Find where the given text appears and provide that cell's center as (x, y) coordinate. 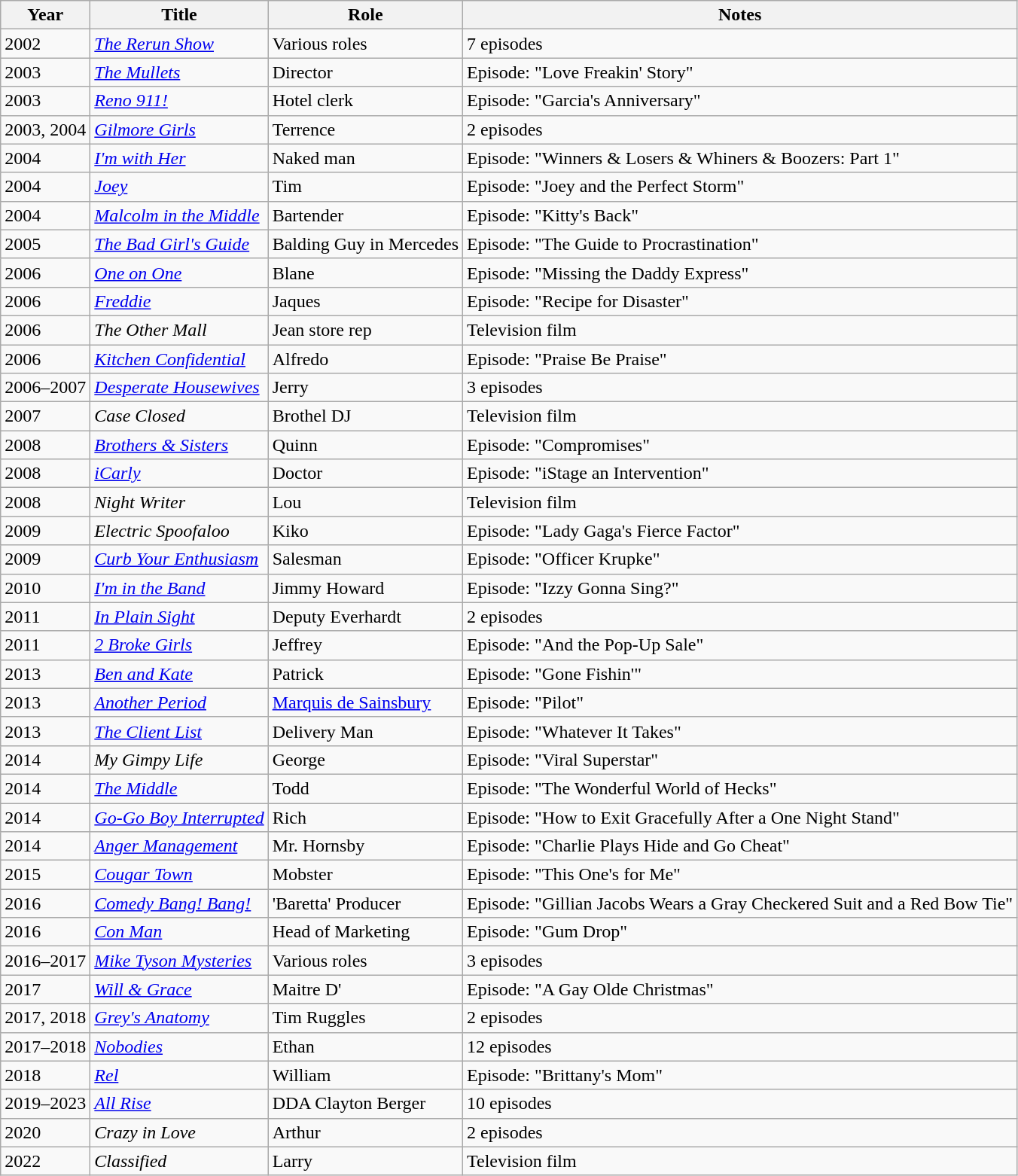
Episode: "Officer Krupke" (740, 559)
2006–2007 (45, 388)
The Rerun Show (179, 44)
Desperate Housewives (179, 388)
George (365, 760)
Curb Your Enthusiasm (179, 559)
Hotel clerk (365, 101)
Rel (179, 1075)
Jean store rep (365, 330)
2002 (45, 44)
Episode: "Whatever It Takes" (740, 731)
Classified (179, 1161)
Lou (365, 502)
Title (179, 15)
'Baretta' Producer (365, 903)
Naked man (365, 158)
2019–2023 (45, 1104)
Head of Marketing (365, 932)
Episode: "Gone Fishin'" (740, 674)
2017–2018 (45, 1047)
My Gimpy Life (179, 760)
Case Closed (179, 416)
2017 (45, 989)
Night Writer (179, 502)
Balding Guy in Mercedes (365, 244)
Crazy in Love (179, 1132)
Episode: "Winners & Losers & Whiners & Boozers: Part 1" (740, 158)
Year (45, 15)
Episode: "Joey and the Perfect Storm" (740, 187)
Todd (365, 788)
Jeffrey (365, 645)
Go-Go Boy Interrupted (179, 817)
Episode: "The Wonderful World of Hecks" (740, 788)
Mobster (365, 875)
Terrence (365, 129)
The Client List (179, 731)
Bartender (365, 215)
2022 (45, 1161)
Episode: "Recipe for Disaster" (740, 301)
2 Broke Girls (179, 645)
Marquis de Sainsbury (365, 702)
2015 (45, 875)
Episode: "And the Pop-Up Sale" (740, 645)
Episode: "Love Freakin' Story" (740, 72)
Comedy Bang! Bang! (179, 903)
Episode: "Lady Gaga's Fierce Factor" (740, 531)
Episode: "This One's for Me" (740, 875)
2018 (45, 1075)
Jaques (365, 301)
Rich (365, 817)
Patrick (365, 674)
The Other Mall (179, 330)
Kiko (365, 531)
Another Period (179, 702)
All Rise (179, 1104)
2020 (45, 1132)
10 episodes (740, 1104)
Con Man (179, 932)
Joey (179, 187)
Deputy Everhardt (365, 617)
William (365, 1075)
The Bad Girl's Guide (179, 244)
Freddie (179, 301)
Notes (740, 15)
2016–2017 (45, 961)
7 episodes (740, 44)
Salesman (365, 559)
Episode: "Gillian Jacobs Wears a Gray Checkered Suit and a Red Bow Tie" (740, 903)
Grey's Anatomy (179, 1018)
Episode: "Izzy Gonna Sing?" (740, 588)
Episode: "The Guide to Procrastination" (740, 244)
Role (365, 15)
The Middle (179, 788)
Malcolm in the Middle (179, 215)
I'm in the Band (179, 588)
Jimmy Howard (365, 588)
One on One (179, 273)
Mr. Hornsby (365, 846)
Will & Grace (179, 989)
Episode: "Brittany's Mom" (740, 1075)
Episode: "Pilot" (740, 702)
Episode: "Compromises" (740, 445)
Episode: "Gum Drop" (740, 932)
2010 (45, 588)
2017, 2018 (45, 1018)
Jerry (365, 388)
Quinn (365, 445)
Larry (365, 1161)
Episode: "Missing the Daddy Express" (740, 273)
Blane (365, 273)
12 episodes (740, 1047)
Episode: "Garcia's Anniversary" (740, 101)
2005 (45, 244)
Arthur (365, 1132)
Episode: "Viral Superstar" (740, 760)
Director (365, 72)
Cougar Town (179, 875)
Electric Spoofaloo (179, 531)
Episode: "iStage an Intervention" (740, 474)
Gilmore Girls (179, 129)
In Plain Sight (179, 617)
2007 (45, 416)
Episode: "Kitty's Back" (740, 215)
The Mullets (179, 72)
Kitchen Confidential (179, 359)
Brothers & Sisters (179, 445)
Episode: "Praise Be Praise" (740, 359)
Ben and Kate (179, 674)
Nobodies (179, 1047)
Doctor (365, 474)
Delivery Man (365, 731)
I'm with Her (179, 158)
Episode: "Charlie Plays Hide and Go Cheat" (740, 846)
Alfredo (365, 359)
Tim (365, 187)
Episode: "How to Exit Gracefully After a One Night Stand" (740, 817)
Brothel DJ (365, 416)
Anger Management (179, 846)
iCarly (179, 474)
Maitre D' (365, 989)
DDA Clayton Berger (365, 1104)
Mike Tyson Mysteries (179, 961)
Ethan (365, 1047)
Tim Ruggles (365, 1018)
Reno 911! (179, 101)
Episode: "A Gay Olde Christmas" (740, 989)
2003, 2004 (45, 129)
